Find where the given text appears and provide that cell's center as (x, y) coordinate. 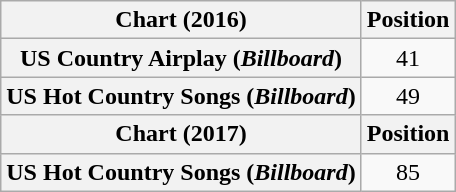
Chart (2017) (181, 134)
49 (408, 96)
41 (408, 58)
85 (408, 172)
Chart (2016) (181, 20)
US Country Airplay (Billboard) (181, 58)
